Find where the given text appears and provide that cell's center as (x, y) coordinate. 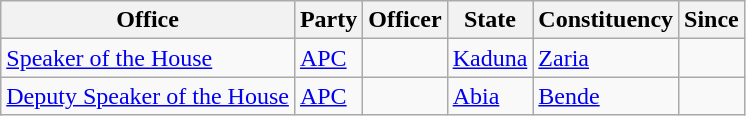
Zaria (606, 58)
Kaduna (490, 58)
Bende (606, 96)
Officer (405, 20)
Deputy Speaker of the House (148, 96)
State (490, 20)
Party (328, 20)
Office (148, 20)
Speaker of the House (148, 58)
Constituency (606, 20)
Abia (490, 96)
Since (712, 20)
